Find where the given text appears and provide that cell's center as [X, Y] coordinate. 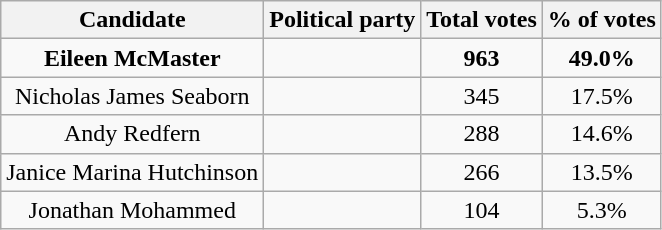
5.3% [602, 210]
Nicholas James Seaborn [132, 96]
Andy Redfern [132, 134]
17.5% [602, 96]
104 [482, 210]
288 [482, 134]
Janice Marina Hutchinson [132, 172]
% of votes [602, 20]
Jonathan Mohammed [132, 210]
Eileen McMaster [132, 58]
Political party [342, 20]
13.5% [602, 172]
49.0% [602, 58]
Total votes [482, 20]
Candidate [132, 20]
266 [482, 172]
345 [482, 96]
14.6% [602, 134]
963 [482, 58]
